Determine the (X, Y) coordinate at the center of the cell enclosing the given text.  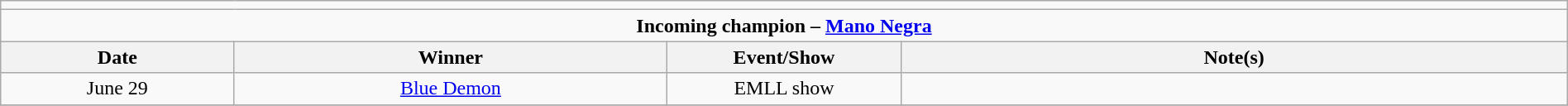
Incoming champion – Mano Negra (784, 26)
EMLL show (784, 89)
Note(s) (1234, 57)
Date (117, 57)
Event/Show (784, 57)
Blue Demon (451, 89)
Winner (451, 57)
June 29 (117, 89)
